Search for the cell housing the specified text and yield its [x, y] center coordinate. 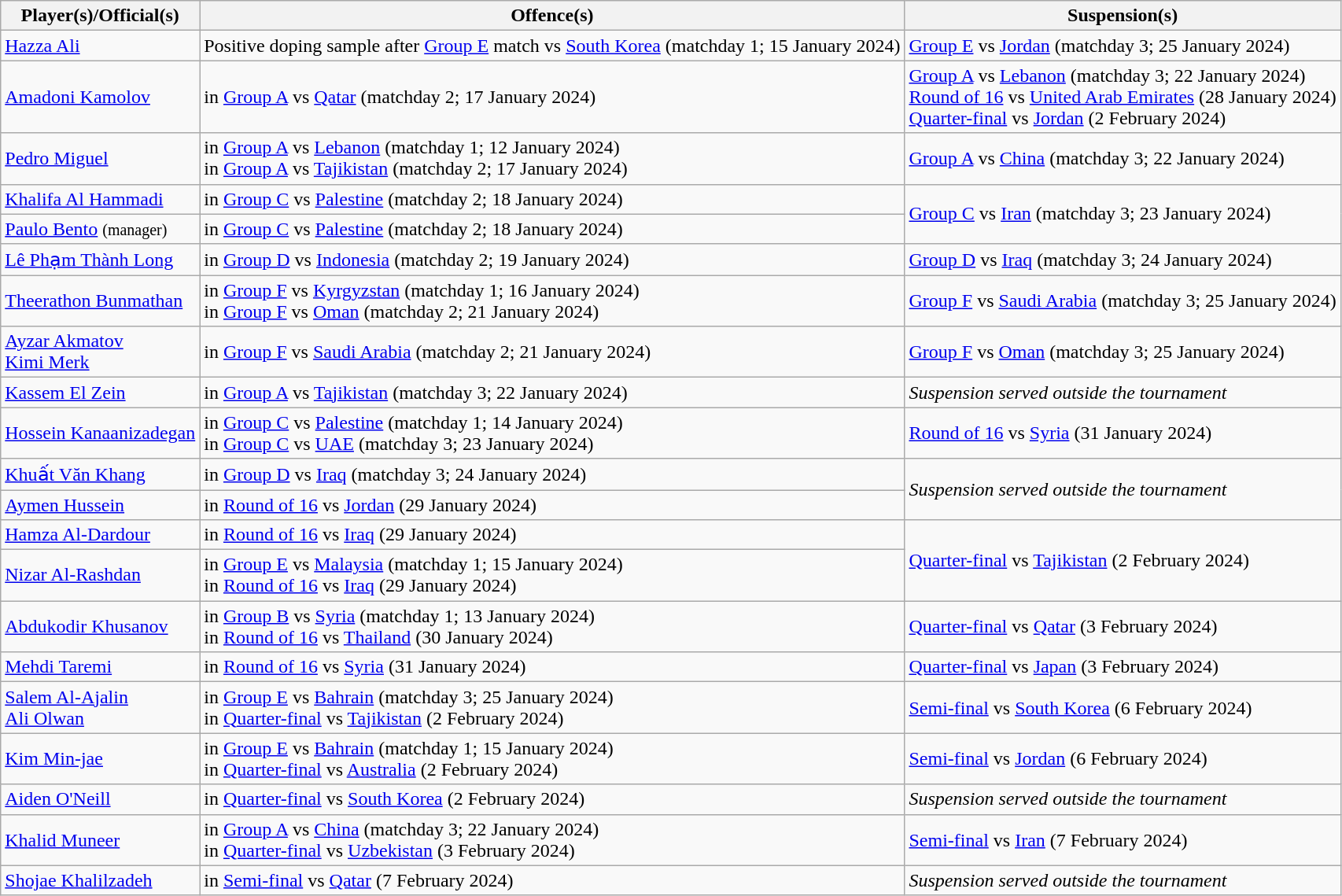
in Group A vs China (matchday 3; 22 January 2024) in Quarter-final vs Uzbekistan (3 February 2024) [552, 840]
in Group D vs Iraq (matchday 3; 24 January 2024) [552, 474]
Kim Min-jae [101, 758]
Khalid Muneer [101, 840]
Khalifa Al Hammadi [101, 199]
Theerathon Bunmathan [101, 301]
Group D vs Iraq (matchday 3; 24 January 2024) [1123, 260]
Hazza Ali [101, 46]
Pedro Miguel [101, 159]
Quarter-final vs Tajikistan (2 February 2024) [1123, 560]
Semi-final vs South Korea (6 February 2024) [1123, 708]
Nizar Al-Rashdan [101, 576]
in Round of 16 vs Iraq (29 January 2024) [552, 535]
Suspension(s) [1123, 16]
in Semi-final vs Qatar (7 February 2024) [552, 880]
Hossein Kanaanizadegan [101, 433]
Semi-final vs Jordan (6 February 2024) [1123, 758]
in Group A vs Lebanon (matchday 1; 12 January 2024) in Group A vs Tajikistan (matchday 2; 17 January 2024) [552, 159]
in Quarter-final vs South Korea (2 February 2024) [552, 799]
in Round of 16 vs Jordan (29 January 2024) [552, 504]
Offence(s) [552, 16]
Group C vs Iran (matchday 3; 23 January 2024) [1123, 214]
Hamza Al-Dardour [101, 535]
Amadoni Kamolov [101, 97]
Semi-final vs Iran (7 February 2024) [1123, 840]
Group A vs China (matchday 3; 22 January 2024) [1123, 159]
Aiden O'Neill [101, 799]
Salem Al-Ajalin Ali Olwan [101, 708]
Aymen Hussein [101, 504]
Group F vs Saudi Arabia (matchday 3; 25 January 2024) [1123, 301]
Ayzar Akmatov Kimi Merk [101, 352]
Paulo Bento (manager) [101, 229]
in Group D vs Indonesia (matchday 2; 19 January 2024) [552, 260]
Round of 16 vs Syria (31 January 2024) [1123, 433]
Group F vs Oman (matchday 3; 25 January 2024) [1123, 352]
in Group E vs Malaysia (matchday 1; 15 January 2024) in Round of 16 vs Iraq (29 January 2024) [552, 576]
in Group F vs Saudi Arabia (matchday 2; 21 January 2024) [552, 352]
in Group E vs Bahrain (matchday 1; 15 January 2024) in Quarter-final vs Australia (2 February 2024) [552, 758]
Quarter-final vs Japan (3 February 2024) [1123, 667]
Kassem El Zein [101, 393]
in Group F vs Kyrgyzstan (matchday 1; 16 January 2024) in Group F vs Oman (matchday 2; 21 January 2024) [552, 301]
Lê Phạm Thành Long [101, 260]
in Group B vs Syria (matchday 1; 13 January 2024) in Round of 16 vs Thailand (30 January 2024) [552, 626]
Player(s)/Official(s) [101, 16]
Khuất Văn Khang [101, 474]
Group E vs Jordan (matchday 3; 25 January 2024) [1123, 46]
in Group A vs Qatar (matchday 2; 17 January 2024) [552, 97]
Positive doping sample after Group E match vs South Korea (matchday 1; 15 January 2024) [552, 46]
Abdukodir Khusanov [101, 626]
in Round of 16 vs Syria (31 January 2024) [552, 667]
in Group C vs Palestine (matchday 1; 14 January 2024) in Group C vs UAE (matchday 3; 23 January 2024) [552, 433]
in Group A vs Tajikistan (matchday 3; 22 January 2024) [552, 393]
Group A vs Lebanon (matchday 3; 22 January 2024)Round of 16 vs United Arab Emirates (28 January 2024)Quarter-final vs Jordan (2 February 2024) [1123, 97]
Shojae Khalilzadeh [101, 880]
Mehdi Taremi [101, 667]
in Group E vs Bahrain (matchday 3; 25 January 2024) in Quarter-final vs Tajikistan (2 February 2024) [552, 708]
Quarter-final vs Qatar (3 February 2024) [1123, 626]
